Detect which cell encompasses the target text, then output its [x, y] center coordinate. 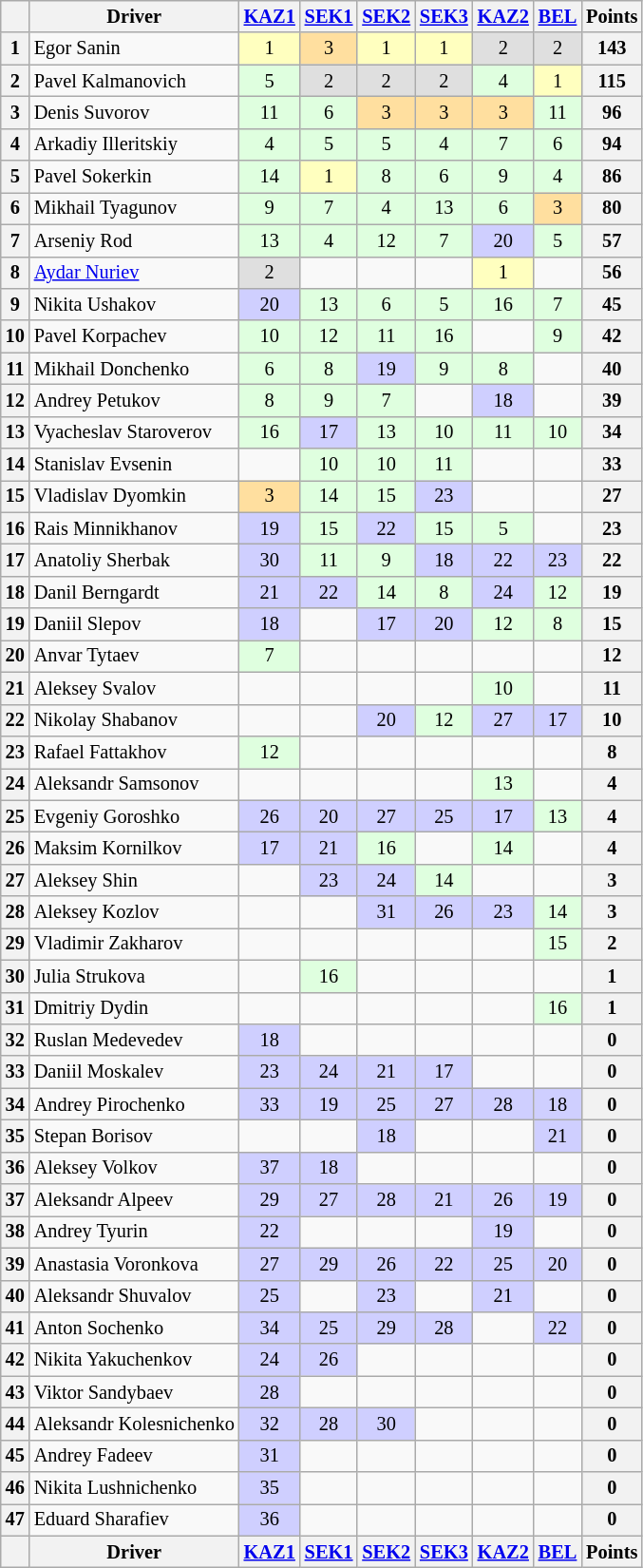
Aleksey Volkov [135, 1168]
Anatoliy Sherbak [135, 560]
Vyacheslav Staroverov [135, 432]
Nikita Ushakov [135, 304]
Nikita Lushnichenko [135, 1488]
Eduard Sharafiev [135, 1520]
Dmitriy Dydin [135, 1008]
Aleksey Kozlov [135, 912]
Arkadiy Illeritskiy [135, 144]
80 [612, 208]
Andrey Petukov [135, 400]
41 [15, 1328]
Aleksey Shin [135, 880]
38 [15, 1232]
Mikhail Donchenko [135, 369]
Daniil Moskalev [135, 1072]
Viktor Sandybaev [135, 1392]
Danil Berngardt [135, 592]
46 [15, 1488]
Daniil Slepov [135, 624]
57 [612, 240]
Stepan Borisov [135, 1136]
96 [612, 112]
Anastasia Voronkova [135, 1264]
Aleksandr Samsonov [135, 784]
143 [612, 48]
Mikhail Tyagunov [135, 208]
Aleksandr Kolesnichenko [135, 1424]
Ruslan Medevedev [135, 1040]
Andrey Tyurin [135, 1232]
Aleksandr Alpeev [135, 1200]
Anvar Tytaev [135, 656]
Aydar Nuriev [135, 273]
Nikita Yakuchenkov [135, 1360]
47 [15, 1520]
Egor Sanin [135, 48]
43 [15, 1392]
Pavel Korpachev [135, 336]
Andrey Fadeev [135, 1456]
Arseniy Rod [135, 240]
56 [612, 273]
Julia Strukova [135, 976]
Pavel Kalmanovich [135, 81]
Rafael Fattakhov [135, 752]
Evgeniy Goroshko [135, 816]
Denis Suvorov [135, 112]
Nikolay Shabanov [135, 720]
Vladislav Dyomkin [135, 496]
Rais Minnikhanov [135, 528]
Stanislav Evsenin [135, 465]
86 [612, 177]
Pavel Sokerkin [135, 177]
Vladimir Zakharov [135, 944]
115 [612, 81]
44 [15, 1424]
Anton Sochenko [135, 1328]
94 [612, 144]
Aleksey Svalov [135, 688]
Maksim Kornilkov [135, 848]
Aleksandr Shuvalov [135, 1296]
Andrey Pirochenko [135, 1104]
